From the cell containing the given text, extract its center point as [X, Y] coordinate. 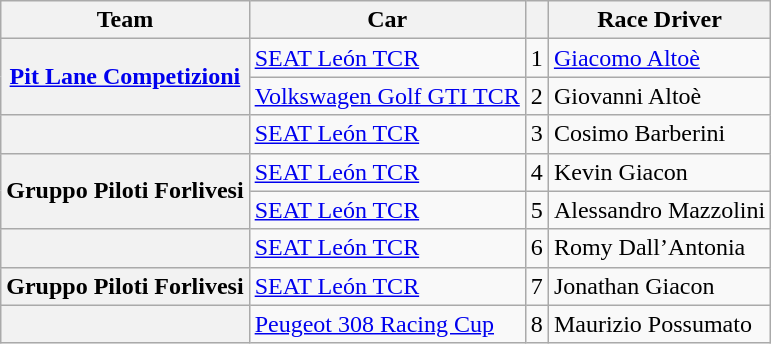
Giovanni Altoè [659, 96]
Pit Lane Competizioni [125, 77]
Peugeot 308 Racing Cup [387, 324]
Race Driver [659, 20]
Team [125, 20]
Maurizio Possumato [659, 324]
Giacomo Altoè [659, 58]
6 [536, 248]
Cosimo Barberini [659, 134]
Kevin Giacon [659, 172]
Volkswagen Golf GTI TCR [387, 96]
Romy Dall’Antonia [659, 248]
7 [536, 286]
4 [536, 172]
1 [536, 58]
Alessandro Mazzolini [659, 210]
Car [387, 20]
5 [536, 210]
Jonathan Giacon [659, 286]
3 [536, 134]
2 [536, 96]
8 [536, 324]
